Output the (X, Y) coordinate of the center of the cell containing the given text.  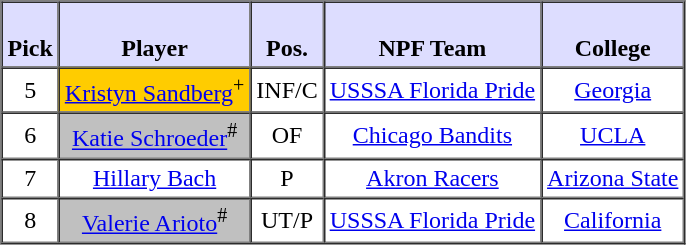
Kristyn Sandberg+ (155, 90)
Chicago Bandits (432, 136)
Player (155, 35)
Georgia (612, 90)
NPF Team (432, 35)
California (612, 220)
Arizona State (612, 178)
Pos. (286, 35)
Katie Schroeder# (155, 136)
OF (286, 136)
6 (30, 136)
8 (30, 220)
Akron Racers (432, 178)
Valerie Arioto# (155, 220)
College (612, 35)
7 (30, 178)
Hillary Bach (155, 178)
INF/C (286, 90)
5 (30, 90)
P (286, 178)
UT/P (286, 220)
Pick (30, 35)
UCLA (612, 136)
